From the cell containing the given text, extract its center point as (X, Y) coordinate. 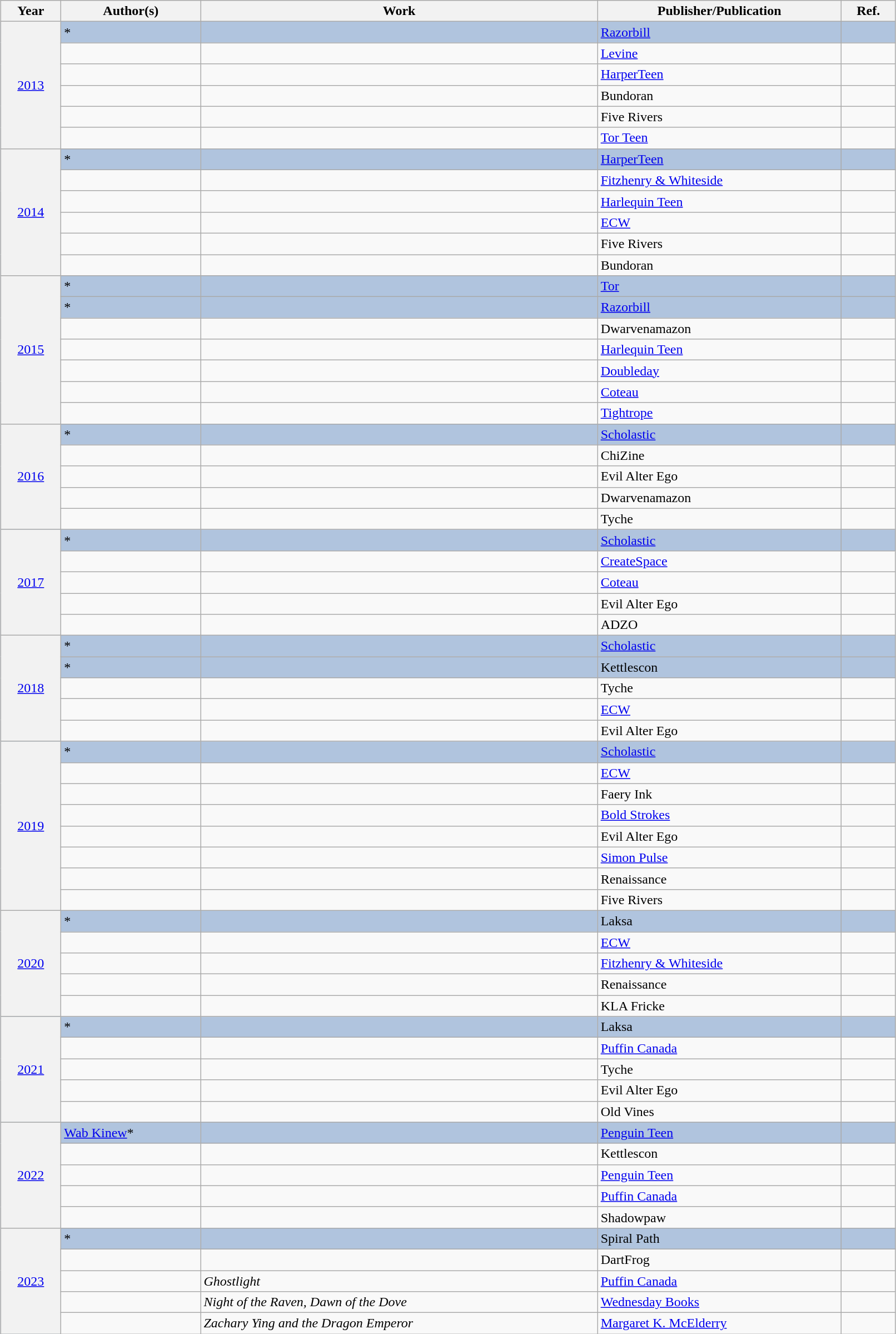
Night of the Raven, Dawn of the Dove (399, 1302)
Ref. (868, 11)
Tor Teen (719, 138)
2023 (31, 1281)
2018 (31, 688)
Ghostlight (399, 1281)
KLA Fricke (719, 1006)
Author(s) (131, 11)
Publisher/Publication (719, 11)
DartFrog (719, 1259)
Faery Ink (719, 794)
Tor (719, 286)
Levine (719, 53)
2015 (31, 350)
2014 (31, 212)
Margaret K. McElderry (719, 1323)
Zachary Ying and the Dragon Emperor (399, 1323)
ADZO (719, 625)
Tightrope (719, 413)
Wab Kinew* (131, 1133)
Doubleday (719, 371)
Simon Pulse (719, 857)
2016 (31, 477)
2020 (31, 963)
2017 (31, 582)
2022 (31, 1175)
Shadowpaw (719, 1217)
Work (399, 11)
CreateSpace (719, 561)
Year (31, 11)
Spiral Path (719, 1238)
2019 (31, 826)
Bold Strokes (719, 815)
2013 (31, 85)
Wednesday Books (719, 1302)
ChiZine (719, 455)
2021 (31, 1069)
Old Vines (719, 1112)
